Provide the (X, Y) coordinate of the cell's center where the given text is located.  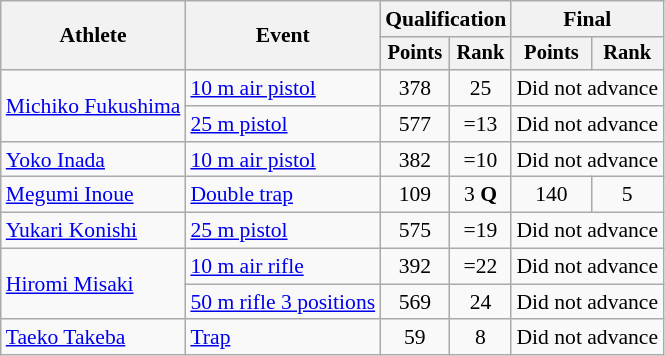
Taeko Takeba (94, 338)
59 (414, 338)
24 (480, 302)
10 m air rifle (282, 267)
Athlete (94, 36)
569 (414, 302)
8 (480, 338)
577 (414, 124)
Michiko Fukushima (94, 106)
109 (414, 195)
Event (282, 36)
Final (587, 19)
50 m rifle 3 positions (282, 302)
Qualification (446, 19)
3 Q (480, 195)
Double trap (282, 195)
378 (414, 88)
=13 (480, 124)
Megumi Inoue (94, 195)
Yukari Konishi (94, 231)
5 (627, 195)
=22 (480, 267)
140 (551, 195)
=19 (480, 231)
Yoko Inada (94, 160)
575 (414, 231)
=10 (480, 160)
382 (414, 160)
25 (480, 88)
Hiromi Misaki (94, 284)
392 (414, 267)
Trap (282, 338)
